Find where the given text appears and provide that cell's center as (x, y) coordinate. 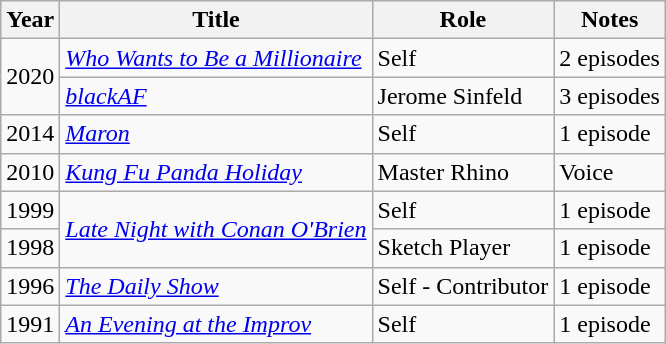
2 episodes (610, 58)
Year (30, 20)
Maron (216, 134)
An Evening at the Improv (216, 324)
Voice (610, 172)
Master Rhino (463, 172)
Late Night with Conan O'Brien (216, 229)
2020 (30, 77)
Role (463, 20)
2010 (30, 172)
1998 (30, 248)
Jerome Sinfeld (463, 96)
The Daily Show (216, 286)
Notes (610, 20)
blackAF (216, 96)
Kung Fu Panda Holiday (216, 172)
Self - Contributor (463, 286)
3 episodes (610, 96)
Who Wants to Be a Millionaire (216, 58)
1991 (30, 324)
1999 (30, 210)
Sketch Player (463, 248)
1996 (30, 286)
2014 (30, 134)
Title (216, 20)
